Scan for the cell matching the given text and deliver its (X, Y) coordinate at center. 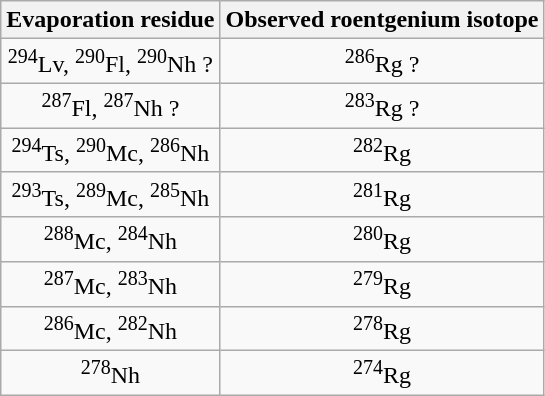
287Fl, 287Nh ? (110, 106)
294Lv, 290Fl, 290Nh ? (110, 62)
287Mc, 283Nh (110, 284)
Observed roentgenium isotope (382, 20)
279Rg (382, 284)
281Rg (382, 194)
280Rg (382, 240)
278Nh (110, 374)
274Rg (382, 374)
Evaporation residue (110, 20)
286Rg ? (382, 62)
288Mc, 284Nh (110, 240)
282Rg (382, 150)
283Rg ? (382, 106)
293Ts, 289Mc, 285Nh (110, 194)
286Mc, 282Nh (110, 328)
278Rg (382, 328)
294Ts, 290Mc, 286Nh (110, 150)
